Locate the cell with the specified text and output its (x, y) center coordinate. 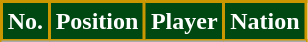
Nation (265, 22)
No. (26, 22)
Player (184, 22)
Position (96, 22)
